Locate the cell with the specified text and output its [X, Y] center coordinate. 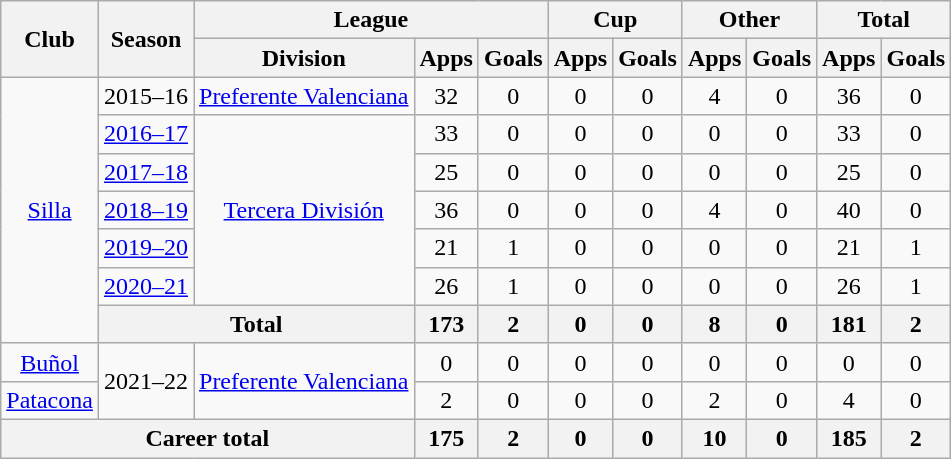
Silla [50, 210]
32 [446, 96]
2016–17 [146, 134]
10 [714, 438]
185 [849, 438]
Other [749, 20]
Club [50, 39]
175 [446, 438]
8 [714, 324]
2020–21 [146, 286]
Tercera División [304, 210]
40 [849, 210]
Cup [615, 20]
Patacona [50, 400]
Division [304, 58]
181 [849, 324]
2019–20 [146, 248]
Career total [208, 438]
2015–16 [146, 96]
2017–18 [146, 172]
Season [146, 39]
League [372, 20]
2021–22 [146, 381]
Buñol [50, 362]
173 [446, 324]
2018–19 [146, 210]
